Scan for the cell matching the given text and deliver its (x, y) coordinate at center. 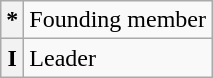
Leader (118, 58)
* (12, 20)
I (12, 58)
Founding member (118, 20)
